Extract the [X, Y] coordinate from the center of the cell holding the provided text.  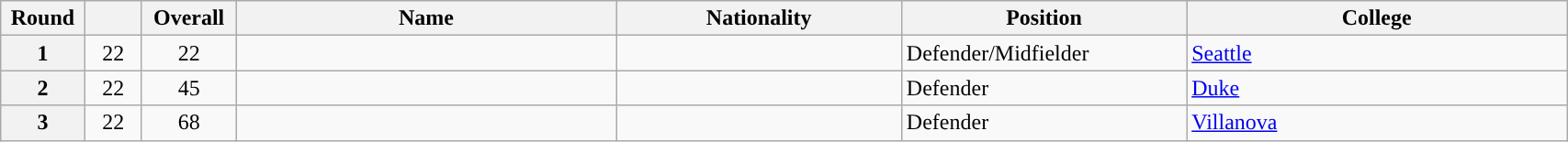
College [1377, 18]
68 [189, 123]
3 [42, 123]
Villanova [1377, 123]
Nationality [759, 18]
Duke [1377, 88]
Name [426, 18]
Defender/Midfielder [1043, 53]
2 [42, 88]
Overall [189, 18]
45 [189, 88]
Round [42, 18]
Seattle [1377, 53]
Position [1043, 18]
1 [42, 53]
